Pinpoint the cell where the given text exists, returning its (X, Y) midpoint coordinate. 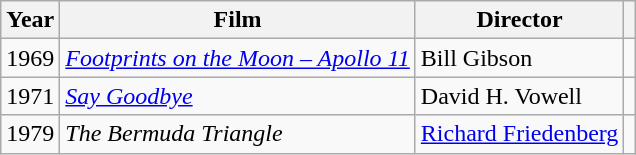
1971 (30, 96)
David H. Vowell (520, 96)
1969 (30, 58)
Richard Friedenberg (520, 134)
Year (30, 20)
Footprints on the Moon – Apollo 11 (238, 58)
The Bermuda Triangle (238, 134)
Bill Gibson (520, 58)
Director (520, 20)
Film (238, 20)
Say Goodbye (238, 96)
1979 (30, 134)
